For the text-containing cell, return its midpoint in [x, y] coordinate format. 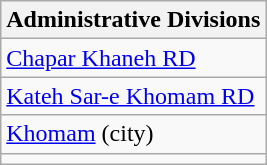
Administrative Divisions [134, 20]
Khomam (city) [134, 134]
Kateh Sar-e Khomam RD [134, 96]
Chapar Khaneh RD [134, 58]
